From the cell containing the given text, extract its center point as [x, y] coordinate. 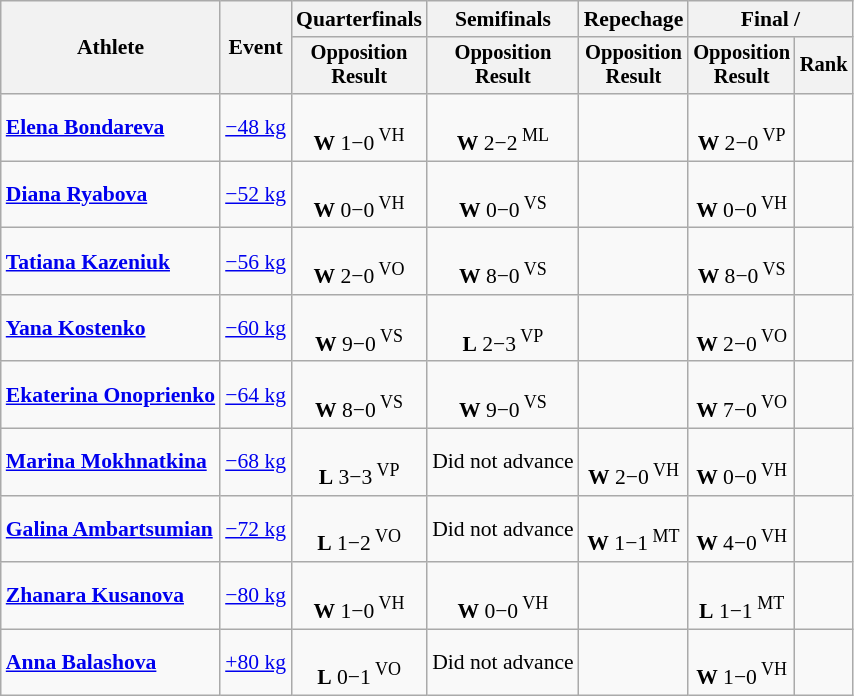
W 4−0 VH [742, 528]
Event [256, 48]
+80 kg [256, 662]
Marina Mokhnatkina [110, 462]
W 2−2 ML [503, 128]
Diana Ryabova [110, 194]
Semifinals [503, 19]
−68 kg [256, 462]
Repechage [634, 19]
W 2−0 VP [742, 128]
Rank [824, 66]
−72 kg [256, 528]
Athlete [110, 48]
L 1−1 MT [742, 596]
Yana Kostenko [110, 328]
Anna Balashova [110, 662]
−52 kg [256, 194]
Ekaterina Onoprienko [110, 396]
Galina Ambartsumian [110, 528]
W 0−0 VS [503, 194]
L 3−3 VP [359, 462]
−80 kg [256, 596]
L 2−3 VP [503, 328]
Elena Bondareva [110, 128]
−60 kg [256, 328]
Quarterfinals [359, 19]
Tatiana Kazeniuk [110, 262]
Zhanara Kusanova [110, 596]
−64 kg [256, 396]
−56 kg [256, 262]
L 0−1 VO [359, 662]
W 1−1 MT [634, 528]
−48 kg [256, 128]
W 2−0 VH [634, 462]
W 7−0 VO [742, 396]
Final / [770, 19]
L 1−2 VO [359, 528]
